Detect which cell encompasses the target text, then output its [x, y] center coordinate. 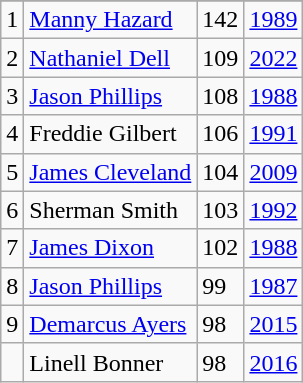
108 [220, 96]
1991 [274, 134]
Manny Hazard [110, 20]
1992 [274, 210]
Freddie Gilbert [110, 134]
1989 [274, 20]
106 [220, 134]
103 [220, 210]
8 [12, 286]
1 [12, 20]
104 [220, 172]
2015 [274, 324]
6 [12, 210]
Demarcus Ayers [110, 324]
2 [12, 58]
9 [12, 324]
3 [12, 96]
102 [220, 248]
2016 [274, 362]
Linell Bonner [110, 362]
5 [12, 172]
4 [12, 134]
2009 [274, 172]
2022 [274, 58]
James Dixon [110, 248]
James Cleveland [110, 172]
142 [220, 20]
Sherman Smith [110, 210]
109 [220, 58]
99 [220, 286]
7 [12, 248]
Nathaniel Dell [110, 58]
1987 [274, 286]
